Capture the cell that displays the provided text and extract its [X, Y] central coordinate. 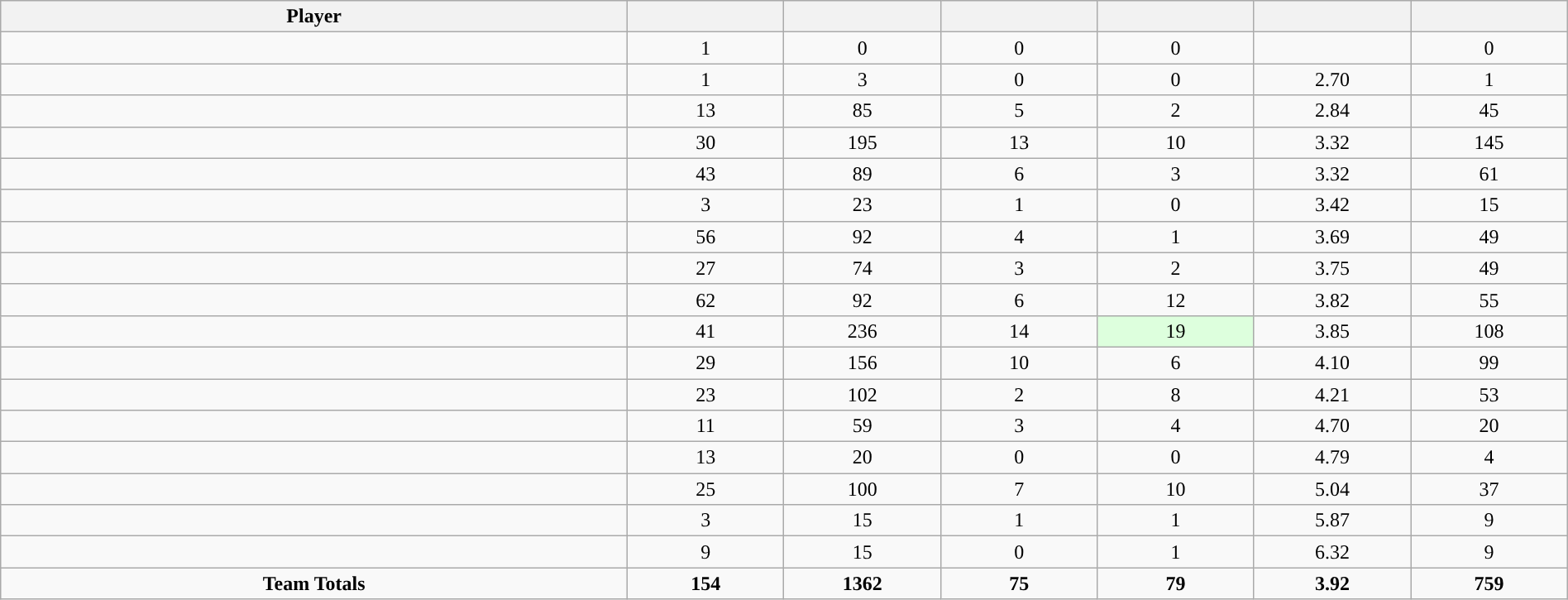
53 [1489, 395]
6.32 [1331, 552]
5.04 [1331, 489]
19 [1176, 331]
43 [706, 174]
45 [1489, 111]
4.21 [1331, 395]
2.70 [1331, 79]
4.70 [1331, 426]
3.82 [1331, 300]
236 [862, 331]
25 [706, 489]
Player [314, 17]
75 [1019, 583]
156 [862, 362]
56 [706, 237]
5 [1019, 111]
145 [1489, 142]
41 [706, 331]
29 [706, 362]
108 [1489, 331]
30 [706, 142]
2.84 [1331, 111]
11 [706, 426]
85 [862, 111]
7 [1019, 489]
3.85 [1331, 331]
4.79 [1331, 458]
3.75 [1331, 268]
8 [1176, 395]
102 [862, 395]
61 [1489, 174]
4.10 [1331, 362]
759 [1489, 583]
3.42 [1331, 205]
3.69 [1331, 237]
12 [1176, 300]
55 [1489, 300]
27 [706, 268]
62 [706, 300]
79 [1176, 583]
59 [862, 426]
195 [862, 142]
74 [862, 268]
1362 [862, 583]
99 [1489, 362]
89 [862, 174]
5.87 [1331, 521]
3.92 [1331, 583]
154 [706, 583]
14 [1019, 331]
37 [1489, 489]
100 [862, 489]
Team Totals [314, 583]
